For the text-containing cell, return its midpoint in [X, Y] coordinate format. 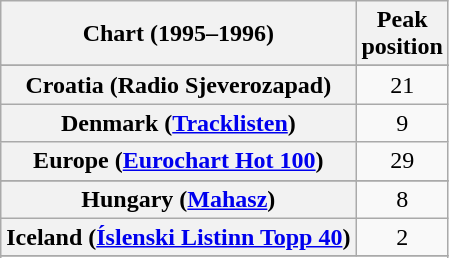
Iceland (Íslenski Listinn Topp 40) [178, 237]
8 [402, 199]
Chart (1995–1996) [178, 34]
9 [402, 123]
Hungary (Mahasz) [178, 199]
2 [402, 237]
Europe (Eurochart Hot 100) [178, 161]
29 [402, 161]
Croatia (Radio Sjeverozapad) [178, 85]
Denmark (Tracklisten) [178, 123]
21 [402, 85]
Peakposition [402, 34]
